Return (x, y) of the center of cell containing provided text 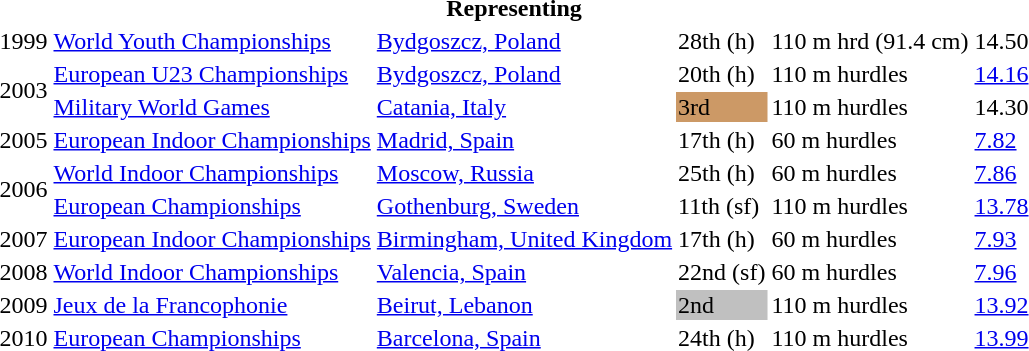
Valencia, Spain (524, 272)
Gothenburg, Sweden (524, 206)
2nd (722, 305)
28th (h) (722, 41)
Jeux de la Francophonie (212, 305)
22nd (sf) (722, 272)
110 m hrd (91.4 cm) (870, 41)
Military World Games (212, 107)
Birmingham, United Kingdom (524, 239)
European Championships (212, 206)
Moscow, Russia (524, 173)
11th (sf) (722, 206)
20th (h) (722, 74)
World Youth Championships (212, 41)
Catania, Italy (524, 107)
European U23 Championships (212, 74)
3rd (722, 107)
25th (h) (722, 173)
Madrid, Spain (524, 140)
Beirut, Lebanon (524, 305)
